Return [x, y] of the center of cell containing provided text 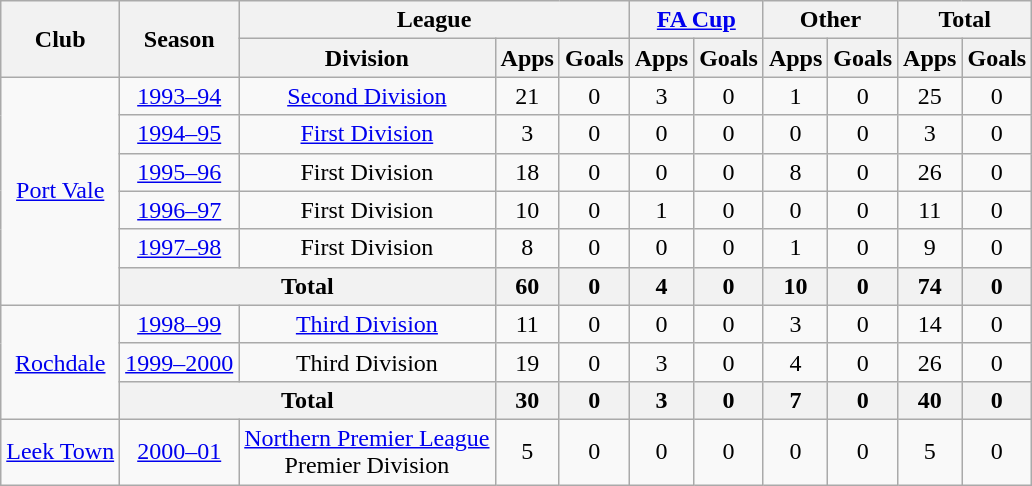
Other [830, 20]
1996–97 [180, 210]
Leek Town [60, 452]
FA Cup [696, 20]
60 [527, 286]
Division [367, 58]
7 [795, 400]
74 [930, 286]
1998–99 [180, 324]
1995–96 [180, 172]
Season [180, 39]
30 [527, 400]
Port Vale [60, 191]
21 [527, 96]
1997–98 [180, 248]
18 [527, 172]
40 [930, 400]
Rochdale [60, 362]
9 [930, 248]
League [434, 20]
1993–94 [180, 96]
1994–95 [180, 134]
19 [527, 362]
Club [60, 39]
14 [930, 324]
2000–01 [180, 452]
25 [930, 96]
Second Division [367, 96]
1999–2000 [180, 362]
Northern Premier LeaguePremier Division [367, 452]
